Search for the cell housing the specified text and yield its [x, y] center coordinate. 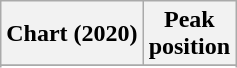
Chart (2020) [72, 34]
Peakposition [189, 34]
